Return the (X, Y) coordinate for the center point of the cell that contains the specified text.  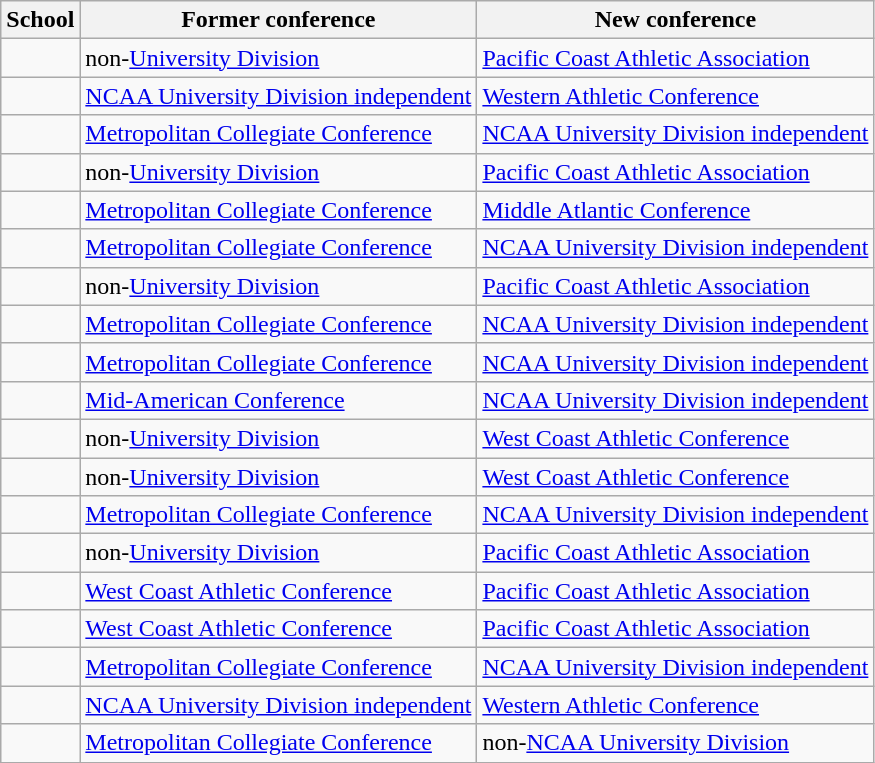
non-NCAA University Division (676, 743)
Former conference (278, 20)
Middle Atlantic Conference (676, 210)
New conference (676, 20)
School (40, 20)
Mid-American Conference (278, 400)
